Output the (x, y) coordinate of the center of the cell containing the given text.  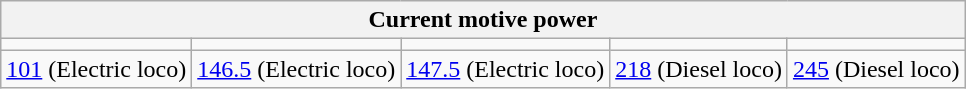
146.5 (Electric loco) (296, 69)
218 (Diesel loco) (699, 69)
Current motive power (483, 20)
101 (Electric loco) (96, 69)
245 (Diesel loco) (876, 69)
147.5 (Electric loco) (506, 69)
